Output the [x, y] coordinate of the center of the cell containing the given text.  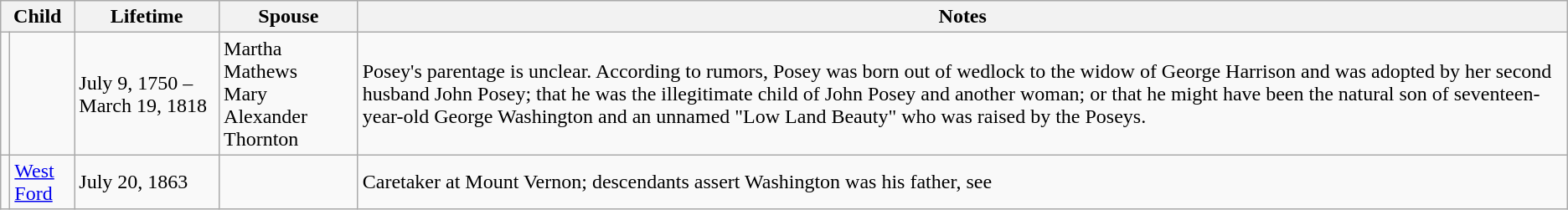
July 9, 1750 – March 19, 1818 [147, 94]
Martha MathewsMary Alexander Thornton [289, 94]
Caretaker at Mount Vernon; descendants assert Washington was his father, see [962, 182]
West Ford [42, 182]
Spouse [289, 17]
Notes [962, 17]
July 20, 1863 [147, 182]
Lifetime [147, 17]
Child [38, 17]
